Pinpoint the cell where the given text exists, returning its (x, y) midpoint coordinate. 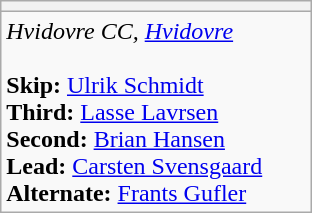
Hvidovre CC, HvidovreSkip: Ulrik Schmidt Third: Lasse Lavrsen Second: Brian Hansen Lead: Carsten Svensgaard Alternate: Frants Gufler (156, 112)
